Pinpoint the cell where the given text exists, returning its [X, Y] midpoint coordinate. 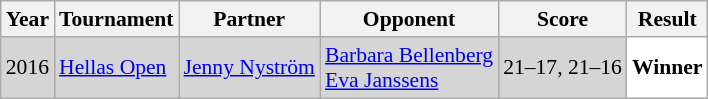
Tournament [116, 19]
2016 [28, 68]
Opponent [409, 19]
21–17, 21–16 [562, 68]
Barbara Bellenberg Eva Janssens [409, 68]
Hellas Open [116, 68]
Partner [250, 19]
Score [562, 19]
Year [28, 19]
Result [668, 19]
Winner [668, 68]
Jenny Nyström [250, 68]
